Determine the [X, Y] coordinate at the center of the cell enclosing the given text.  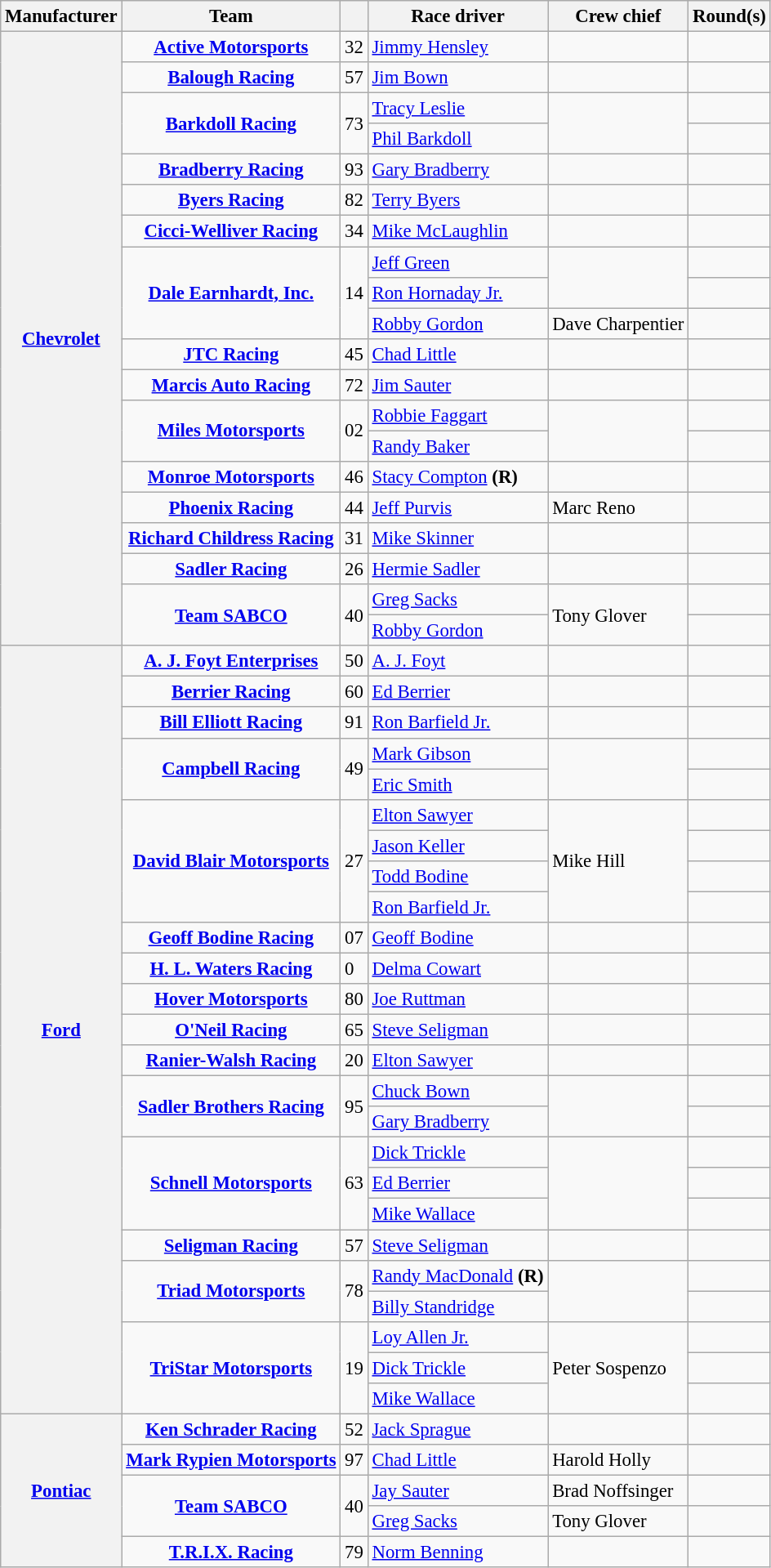
Richard Childress Racing [231, 538]
91 [354, 723]
63 [354, 1183]
Dale Earnhardt, Inc. [231, 293]
Balough Racing [231, 78]
TriStar Motorsports [231, 1368]
Mike McLaughlin [457, 231]
Hover Motorsports [231, 999]
20 [354, 1061]
Jim Sauter [457, 385]
Tracy Leslie [457, 109]
Hermie Sadler [457, 570]
JTC Racing [231, 354]
Seligman Racing [231, 1245]
Team [231, 16]
Mark Rypien Motorsports [231, 1460]
52 [354, 1429]
Campbell Racing [231, 768]
Sadler Racing [231, 570]
Brad Noffsinger [618, 1490]
26 [354, 570]
Jim Bown [457, 78]
Chuck Bown [457, 1092]
82 [354, 200]
Mark Gibson [457, 753]
Manufacturer [61, 16]
Round(s) [729, 16]
Ranier-Walsh Racing [231, 1061]
60 [354, 692]
Randy Baker [457, 446]
Mike Skinner [457, 538]
Geoff Bodine [457, 938]
0 [354, 968]
Sadler Brothers Racing [231, 1106]
73 [354, 124]
07 [354, 938]
Billy Standridge [457, 1307]
Eric Smith [457, 784]
Miles Motorsports [231, 431]
14 [354, 293]
Ford [61, 1030]
32 [354, 47]
95 [354, 1106]
Marcis Auto Racing [231, 385]
Phoenix Racing [231, 507]
Jay Sauter [457, 1490]
Race driver [457, 16]
49 [354, 768]
Pontiac [61, 1490]
Ron Hornaday Jr. [457, 293]
Robbie Faggart [457, 416]
H. L. Waters Racing [231, 968]
Marc Reno [618, 507]
Jimmy Hensley [457, 47]
Active Motorsports [231, 47]
Harold Holly [618, 1460]
Peter Sospenzo [618, 1368]
Geoff Bodine Racing [231, 938]
Bradberry Racing [231, 170]
79 [354, 1552]
Chevrolet [61, 339]
19 [354, 1368]
31 [354, 538]
Barkdoll Racing [231, 124]
Terry Byers [457, 200]
Dave Charpentier [618, 324]
Randy MacDonald (R) [457, 1275]
65 [354, 1030]
A. J. Foyt Enterprises [231, 661]
Jeff Purvis [457, 507]
David Blair Motorsports [231, 860]
Cicci-Welliver Racing [231, 231]
Schnell Motorsports [231, 1183]
Mike Hill [618, 860]
Berrier Racing [231, 692]
Jeff Green [457, 262]
34 [354, 231]
Delma Cowart [457, 968]
97 [354, 1460]
A. J. Foyt [457, 661]
Triad Motorsports [231, 1291]
27 [354, 860]
Norm Benning [457, 1552]
Todd Bodine [457, 877]
02 [354, 431]
Loy Allen Jr. [457, 1337]
93 [354, 170]
Jack Sprague [457, 1429]
Bill Elliott Racing [231, 723]
45 [354, 354]
Phil Barkdoll [457, 139]
Byers Racing [231, 200]
78 [354, 1291]
O'Neil Racing [231, 1030]
Stacy Compton (R) [457, 477]
46 [354, 477]
50 [354, 661]
44 [354, 507]
Crew chief [618, 16]
Ken Schrader Racing [231, 1429]
Jason Keller [457, 846]
72 [354, 385]
Joe Ruttman [457, 999]
80 [354, 999]
T.R.I.X. Racing [231, 1552]
Monroe Motorsports [231, 477]
